Output the [x, y] coordinate of the center of the cell containing the given text.  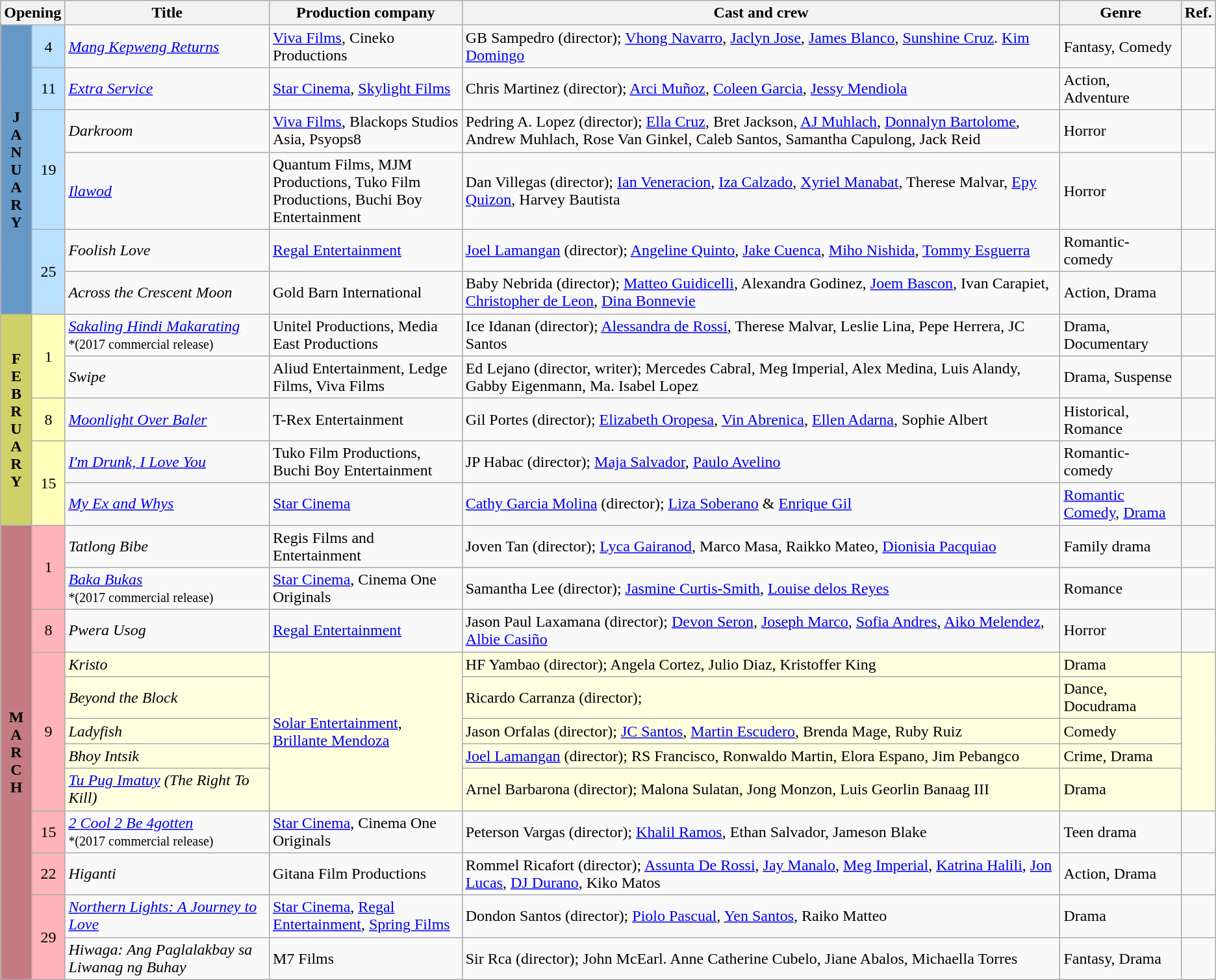
Gil Portes (director); Elizabeth Oropesa, Vin Abrenica, Ellen Adarna, Sophie Albert [761, 420]
Star Cinema, Regal Entertainment, Spring Films [365, 916]
Star Cinema [365, 504]
Swipe [168, 377]
Quantum Films, MJM Productions, Tuko Film Productions, Buchi Boy Entertainment [365, 191]
Cast and crew [761, 13]
Tu Pug Imatuy (The Right To Kill) [168, 790]
Gitana Film Productions [365, 874]
Kristo [168, 664]
Mang Kepweng Returns [168, 47]
Teen drama [1121, 831]
22 [48, 874]
4 [48, 47]
Ref. [1198, 13]
Title [168, 13]
Jason Paul Laxamana (director); Devon Seron, Joseph Marco, Sofia Andres, Aiko Melendez, Albie Casiño [761, 631]
Ilawod [168, 191]
Extra Service [168, 88]
Joel Lamangan (director); Angeline Quinto, Jake Cuenca, Miho Nishida, Tommy Esguerra [761, 251]
Jason Orfalas (director); JC Santos, Martin Escudero, Brenda Mage, Ruby Ruiz [761, 731]
Ricardo Carranza (director); [761, 697]
Tuko Film Productions, Buchi Boy Entertainment [365, 461]
Regis Films and Entertainment [365, 546]
GB Sampedro (director); Vhong Navarro, Jaclyn Jose, James Blanco, Sunshine Cruz. Kim Domingo [761, 47]
HF Yambao (director); Angela Cortez, Julio Diaz, Kristoffer King [761, 664]
Fantasy, Drama [1121, 959]
T-Rex Entertainment [365, 420]
JP Habac (director); Maja Salvador, Paulo Avelino [761, 461]
Viva Films, Blackops Studios Asia, Psyops8 [365, 131]
JANUARY [17, 170]
Baby Nebrida (director); Matteo Guidicelli, Alexandra Godinez, Joem Bascon, Ivan Carapiet, Christopher de Leon, Dina Bonnevie [761, 292]
Unitel Productions, Media East Productions [365, 335]
Moonlight Over Baler [168, 420]
Hiwaga: Ang Paglalakbay sa Liwanag ng Buhay [168, 959]
Production company [365, 13]
Bhoy Intsik [168, 756]
Ladyfish [168, 731]
Romance [1121, 588]
Sakaling Hindi Makarating *(2017 commercial release) [168, 335]
Baka Bukas*(2017 commercial release) [168, 588]
Viva Films, Cineko Productions [365, 47]
M7 Films [365, 959]
Star Cinema, Skylight Films [365, 88]
My Ex and Whys [168, 504]
Genre [1121, 13]
Comedy [1121, 731]
Drama, Suspense [1121, 377]
Beyond the Block [168, 697]
29 [48, 937]
Dance, Docudrama [1121, 697]
Cathy Garcia Molina (director); Liza Soberano & Enrique Gil [761, 504]
Joven Tan (director); Lyca Gairanod, Marco Masa, Raikko Mateo, Dionisia Pacquiao [761, 546]
Fantasy, Comedy [1121, 47]
Romantic Comedy, Drama [1121, 504]
Samantha Lee (director); Jasmine Curtis-Smith, Louise delos Reyes [761, 588]
Foolish Love [168, 251]
Northern Lights: A Journey to Love [168, 916]
Tatlong Bibe [168, 546]
Gold Barn International [365, 292]
MARCH [17, 752]
Chris Martinez (director); Arci Muñoz, Coleen Garcia, Jessy Mendiola [761, 88]
9 [48, 731]
Action, Adventure [1121, 88]
Crime, Drama [1121, 756]
Dan Villegas (director); Ian Veneracion, Iza Calzado, Xyriel Manabat, Therese Malvar, Epy Quizon, Harvey Bautista [761, 191]
Arnel Barbarona (director); Malona Sulatan, Jong Monzon, Luis Georlin Banaag III [761, 790]
Across the Crescent Moon [168, 292]
I'm Drunk, I Love You [168, 461]
Darkroom [168, 131]
Ice Idanan (director); Alessandra de Rossi, Therese Malvar, Leslie Lina, Pepe Herrera, JC Santos [761, 335]
Higanti [168, 874]
Rommel Ricafort (director); Assunta De Rossi, Jay Manalo, Meg Imperial, Katrina Halili, Jon Lucas, DJ Durano, Kiko Matos [761, 874]
Pwera Usog [168, 631]
FEBRUARY [17, 420]
Dondon Santos (director); Piolo Pascual, Yen Santos, Raiko Matteo [761, 916]
Sir Rca (director); John McEarl. Anne Catherine Cubelo, Jiane Abalos, Michaella Torres [761, 959]
Solar Entertainment, Brillante Mendoza [365, 731]
Aliud Entertainment, Ledge Films, Viva Films [365, 377]
Joel Lamangan (director); RS Francisco, Ronwaldo Martin, Elora Espano, Jim Pebangco [761, 756]
Family drama [1121, 546]
Drama, Documentary [1121, 335]
25 [48, 271]
19 [48, 170]
11 [48, 88]
2 Cool 2 Be 4gotten*(2017 commercial release) [168, 831]
Historical, Romance [1121, 420]
Ed Lejano (director, writer); Mercedes Cabral, Meg Imperial, Alex Medina, Luis Alandy, Gabby Eigenmann, Ma. Isabel Lopez [761, 377]
Peterson Vargas (director); Khalil Ramos, Ethan Salvador, Jameson Blake [761, 831]
Opening [32, 13]
